Identify which cell holds the provided text, then report its [X, Y] central coordinate. 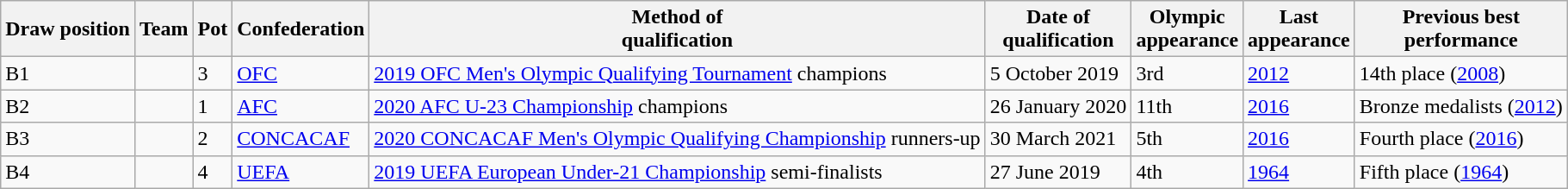
26 January 2020 [1058, 106]
Olympicappearance [1187, 29]
B1 [68, 73]
OFC [301, 73]
4th [1187, 172]
B4 [68, 172]
2012 [1299, 73]
27 June 2019 [1058, 172]
3 [213, 73]
B3 [68, 139]
11th [1187, 106]
2019 OFC Men's Olympic Qualifying Tournament champions [677, 73]
5th [1187, 139]
Pot [213, 29]
1964 [1299, 172]
UEFA [301, 172]
Fourth place (2016) [1460, 139]
Method ofqualification [677, 29]
Lastappearance [1299, 29]
1 [213, 106]
5 October 2019 [1058, 73]
2019 UEFA European Under-21 Championship semi-finalists [677, 172]
B2 [68, 106]
CONCACAF [301, 139]
AFC [301, 106]
3rd [1187, 73]
Previous bestperformance [1460, 29]
30 March 2021 [1058, 139]
2 [213, 139]
2020 CONCACAF Men's Olympic Qualifying Championship runners-up [677, 139]
4 [213, 172]
Bronze medalists (2012) [1460, 106]
14th place (2008) [1460, 73]
Confederation [301, 29]
Draw position [68, 29]
Team [164, 29]
2020 AFC U-23 Championship champions [677, 106]
Fifth place (1964) [1460, 172]
Date ofqualification [1058, 29]
